Return (X, Y) of the center of cell containing provided text 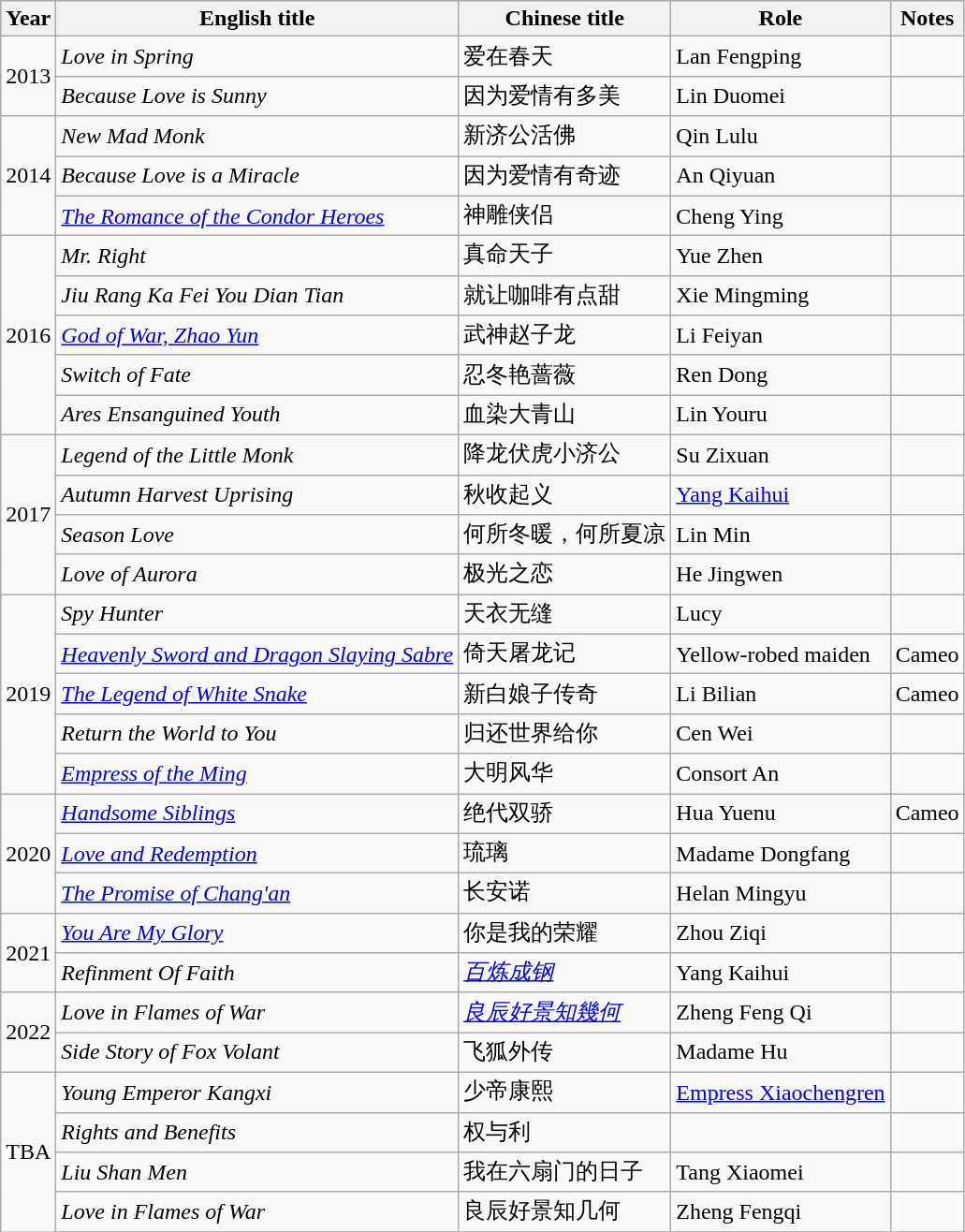
绝代双骄 (565, 814)
Empress of the Ming (257, 773)
Cen Wei (781, 734)
He Jingwen (781, 575)
Hua Yuenu (781, 814)
New Mad Monk (257, 137)
Madame Dongfang (781, 854)
The Romance of the Condor Heroes (257, 215)
长安诺 (565, 893)
Because Love is Sunny (257, 95)
因为爱情有奇迹 (565, 176)
2021 (28, 953)
Spy Hunter (257, 614)
Zheng Feng Qi (781, 1013)
TBA (28, 1151)
大明风华 (565, 773)
Lan Fengping (781, 56)
Lucy (781, 614)
Notes (927, 19)
Consort An (781, 773)
Year (28, 19)
秋收起义 (565, 494)
Autumn Harvest Uprising (257, 494)
Jiu Rang Ka Fei You Dian Tian (257, 296)
极光之恋 (565, 575)
2019 (28, 695)
血染大青山 (565, 416)
The Promise of Chang'an (257, 893)
Love in Spring (257, 56)
2013 (28, 77)
Young Emperor Kangxi (257, 1092)
2016 (28, 335)
Role (781, 19)
Su Zixuan (781, 455)
Lin Min (781, 535)
Li Feiyan (781, 335)
Season Love (257, 535)
2020 (28, 854)
权与利 (565, 1133)
The Legend of White Snake (257, 695)
良辰好景知几何 (565, 1211)
Side Story of Fox Volant (257, 1052)
我在六扇门的日子 (565, 1172)
Tang Xiaomei (781, 1172)
Mr. Right (257, 257)
Refinment Of Faith (257, 974)
Yue Zhen (781, 257)
Cheng Ying (781, 215)
神雕侠侣 (565, 215)
Yellow-robed maiden (781, 653)
飞狐外传 (565, 1052)
Madame Hu (781, 1052)
Ares Ensanguined Youth (257, 416)
Return the World to You (257, 734)
Legend of the Little Monk (257, 455)
忍冬艳蔷薇 (565, 374)
Because Love is a Miracle (257, 176)
新济公活佛 (565, 137)
爱在春天 (565, 56)
Helan Mingyu (781, 893)
倚天屠龙记 (565, 653)
就让咖啡有点甜 (565, 296)
Qin Lulu (781, 137)
Love and Redemption (257, 854)
An Qiyuan (781, 176)
Lin Duomei (781, 95)
降龙伏虎小济公 (565, 455)
2017 (28, 514)
Lin Youru (781, 416)
2014 (28, 176)
归还世界给你 (565, 734)
你是我的荣耀 (565, 932)
Switch of Fate (257, 374)
天衣无缝 (565, 614)
Li Bilian (781, 695)
真命天子 (565, 257)
Empress Xiaochengren (781, 1092)
新白娘子传奇 (565, 695)
武神赵子龙 (565, 335)
Zheng Fengqi (781, 1211)
Liu Shan Men (257, 1172)
Chinese title (565, 19)
You Are My Glory (257, 932)
Heavenly Sword and Dragon Slaying Sabre (257, 653)
Handsome Siblings (257, 814)
God of War, Zhao Yun (257, 335)
良辰好景知幾何 (565, 1013)
Zhou Ziqi (781, 932)
Xie Mingming (781, 296)
2022 (28, 1032)
因为爱情有多美 (565, 95)
琉璃 (565, 854)
百炼成钢 (565, 974)
少帝康熙 (565, 1092)
Ren Dong (781, 374)
Love of Aurora (257, 575)
何所冬暖，何所夏凉 (565, 535)
English title (257, 19)
Rights and Benefits (257, 1133)
